From the cell containing the given text, extract its center point as (X, Y) coordinate. 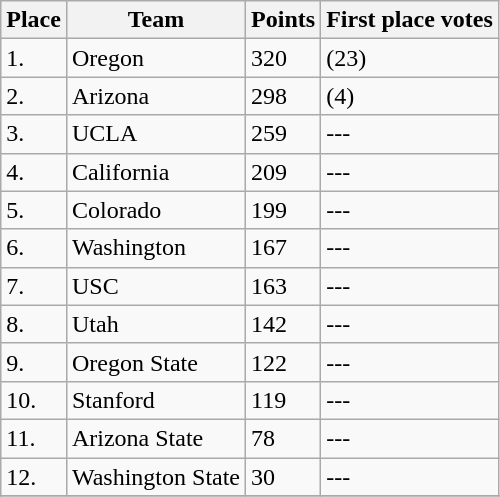
3. (34, 134)
USC (156, 286)
Washington State (156, 477)
7. (34, 286)
259 (284, 134)
142 (284, 324)
Team (156, 20)
167 (284, 248)
Arizona (156, 96)
30 (284, 477)
9. (34, 362)
298 (284, 96)
119 (284, 400)
Oregon State (156, 362)
Points (284, 20)
8. (34, 324)
2. (34, 96)
Place (34, 20)
Colorado (156, 210)
UCLA (156, 134)
Washington (156, 248)
(4) (410, 96)
78 (284, 438)
11. (34, 438)
1. (34, 58)
California (156, 172)
12. (34, 477)
(23) (410, 58)
6. (34, 248)
4. (34, 172)
320 (284, 58)
199 (284, 210)
Oregon (156, 58)
Arizona State (156, 438)
5. (34, 210)
163 (284, 286)
122 (284, 362)
First place votes (410, 20)
209 (284, 172)
Stanford (156, 400)
10. (34, 400)
Utah (156, 324)
